Output the (X, Y) coordinate of the center of the cell containing the given text.  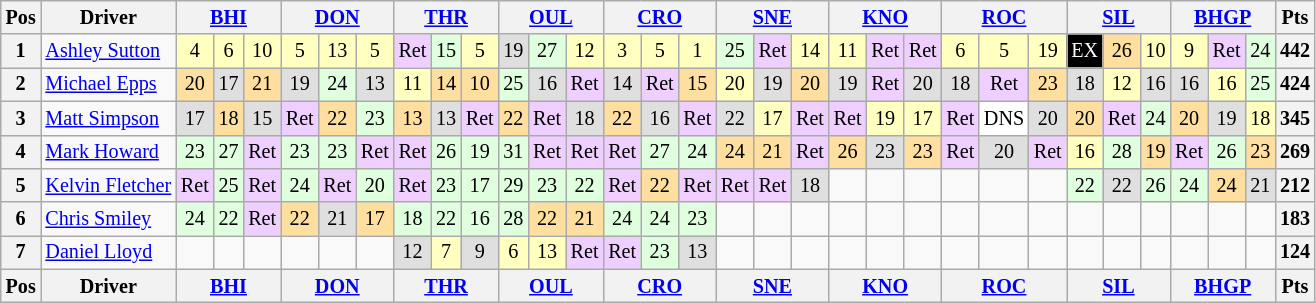
BHI (228, 18)
183 (1295, 220)
SIL (1119, 18)
ROC (1004, 18)
Kelvin Fletcher (109, 186)
Mark Howard (109, 152)
EX (1085, 52)
124 (1295, 253)
CRO (660, 18)
424 (1295, 85)
DNS (1004, 119)
212 (1295, 186)
KNO (886, 18)
29 (513, 186)
Pos (21, 18)
345 (1295, 119)
Matt Simpson (109, 119)
442 (1295, 52)
OUL (550, 18)
Daniel Lloyd (109, 253)
2 (21, 85)
Chris Smiley (109, 220)
THR (446, 18)
BHGP (1222, 18)
Ashley Sutton (109, 52)
Michael Epps (109, 85)
DON (338, 18)
Pts (1295, 18)
31 (513, 152)
Driver (109, 18)
SNE (772, 18)
269 (1295, 152)
